Find where the given text appears and provide that cell's center as [X, Y] coordinate. 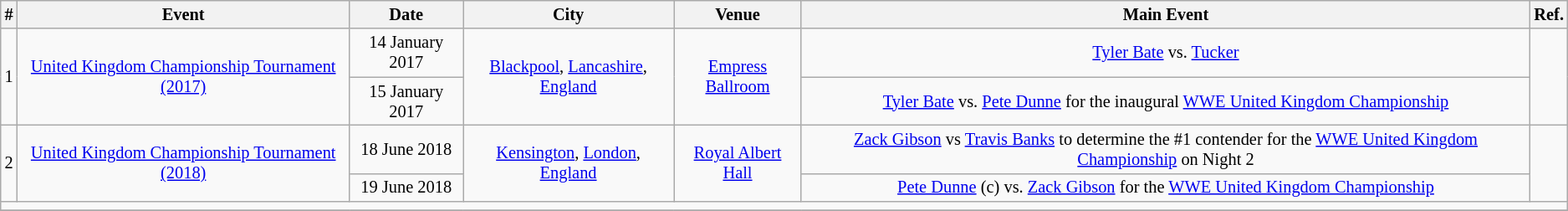
Pete Dunne (c) vs. Zack Gibson for the WWE United Kingdom Championship [1166, 188]
Ref. [1549, 14]
Date [406, 14]
2 [9, 162]
Kensington, London, England [569, 162]
United Kingdom Championship Tournament (2018) [184, 162]
City [569, 14]
United Kingdom Championship Tournament (2017) [184, 77]
1 [9, 77]
Venue [738, 14]
Tyler Bate vs. Pete Dunne for the inaugural WWE United Kingdom Championship [1166, 101]
15 January 2017 [406, 101]
Main Event [1166, 14]
Empress Ballroom [738, 77]
# [9, 14]
14 January 2017 [406, 53]
Zack Gibson vs Travis Banks to determine the #1 contender for the WWE United Kingdom Championship on Night 2 [1166, 149]
19 June 2018 [406, 188]
18 June 2018 [406, 149]
Tyler Bate vs. Tucker [1166, 53]
Event [184, 14]
Royal Albert Hall [738, 162]
Blackpool, Lancashire, England [569, 77]
